For the text-containing cell, return its midpoint in [X, Y] coordinate format. 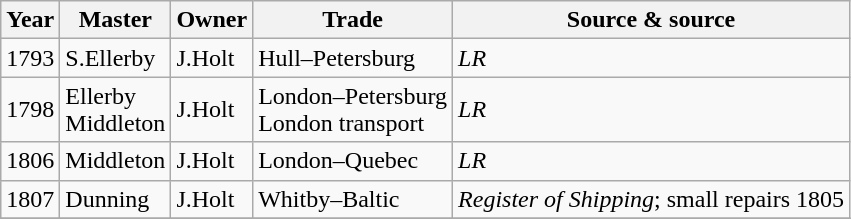
1807 [30, 199]
Owner [212, 20]
Dunning [116, 199]
Master [116, 20]
EllerbyMiddleton [116, 110]
1806 [30, 161]
Year [30, 20]
Whitby–Baltic [353, 199]
1793 [30, 58]
Register of Shipping; small repairs 1805 [652, 199]
London–Quebec [353, 161]
London–PetersburgLondon transport [353, 110]
1798 [30, 110]
S.Ellerby [116, 58]
Middleton [116, 161]
Hull–Petersburg [353, 58]
Source & source [652, 20]
Trade [353, 20]
